Locate the cell with the specified text and output its [x, y] center coordinate. 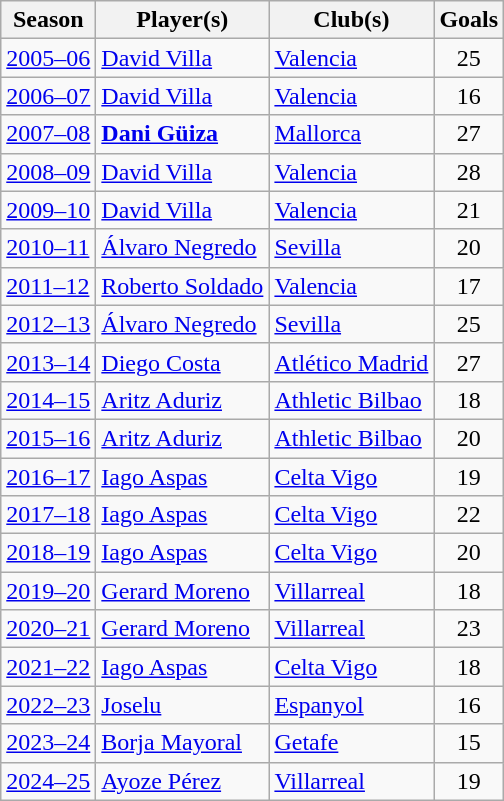
2023–24 [48, 743]
Getafe [352, 743]
Mallorca [352, 134]
2007–08 [48, 134]
Goals [469, 20]
2024–25 [48, 781]
Diego Costa [182, 362]
Dani Güiza [182, 134]
2017–18 [48, 515]
2021–22 [48, 667]
23 [469, 629]
2010–11 [48, 248]
15 [469, 743]
28 [469, 172]
2011–12 [48, 286]
2022–23 [48, 705]
2014–15 [48, 400]
Club(s) [352, 20]
2012–13 [48, 324]
Season [48, 20]
Espanyol [352, 705]
2006–07 [48, 96]
2015–16 [48, 438]
22 [469, 515]
2005–06 [48, 58]
21 [469, 210]
17 [469, 286]
Joselu [182, 705]
2009–10 [48, 210]
2018–19 [48, 553]
Borja Mayoral [182, 743]
Player(s) [182, 20]
2019–20 [48, 591]
2016–17 [48, 477]
2013–14 [48, 362]
Atlético Madrid [352, 362]
2008–09 [48, 172]
Ayoze Pérez [182, 781]
Roberto Soldado [182, 286]
2020–21 [48, 629]
